Pinpoint the cell where the given text exists, returning its (X, Y) midpoint coordinate. 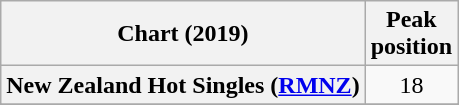
New Zealand Hot Singles (RMNZ) (183, 85)
Peakposition (411, 34)
18 (411, 85)
Chart (2019) (183, 34)
